Return (X, Y) of the center of cell containing provided text 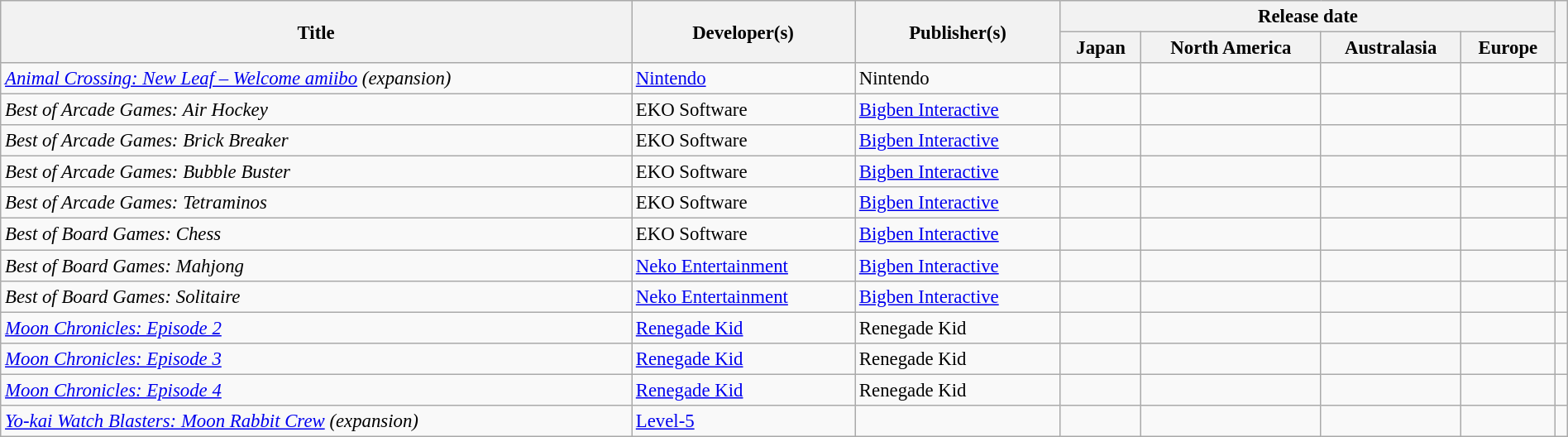
Best of Board Games: Mahjong (316, 266)
Title (316, 31)
Moon Chronicles: Episode 4 (316, 390)
Best of Arcade Games: Air Hockey (316, 110)
Best of Board Games: Chess (316, 234)
Europe (1508, 48)
Japan (1100, 48)
Moon Chronicles: Episode 3 (316, 358)
Release date (1307, 17)
Developer(s) (743, 31)
Australasia (1391, 48)
Best of Arcade Games: Bubble Buster (316, 172)
Publisher(s) (958, 31)
Best of Board Games: Solitaire (316, 296)
Yo-kai Watch Blasters: Moon Rabbit Crew (expansion) (316, 421)
Moon Chronicles: Episode 2 (316, 328)
Animal Crossing: New Leaf – Welcome amiibo (expansion) (316, 79)
Best of Arcade Games: Tetraminos (316, 203)
Level-5 (743, 421)
Best of Arcade Games: Brick Breaker (316, 141)
North America (1231, 48)
